Output the (x, y) coordinate of the center of the cell containing the given text.  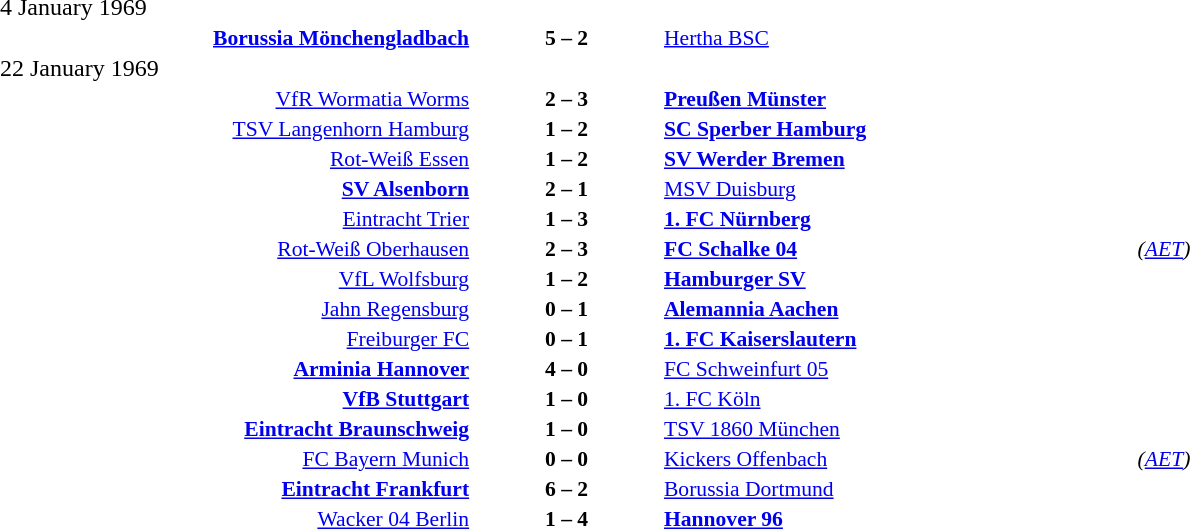
Alemannia Aachen (898, 309)
6 – 2 (566, 489)
TSV 1860 München (898, 429)
4 – 0 (566, 369)
1. FC Nürnberg (898, 219)
1. FC Köln (898, 399)
Hamburger SV (898, 279)
2 – 1 (566, 189)
FC Schalke 04 (898, 249)
Borussia Dortmund (898, 489)
5 – 2 (566, 38)
Hertha BSC (898, 38)
1 – 3 (566, 219)
Kickers Offenbach (898, 459)
Preußen Münster (898, 99)
1. FC Kaiserslautern (898, 339)
SC Sperber Hamburg (898, 129)
SV Werder Bremen (898, 159)
FC Schweinfurt 05 (898, 369)
MSV Duisburg (898, 189)
0 – 0 (566, 459)
